Identify which cell holds the provided text, then report its [X, Y] central coordinate. 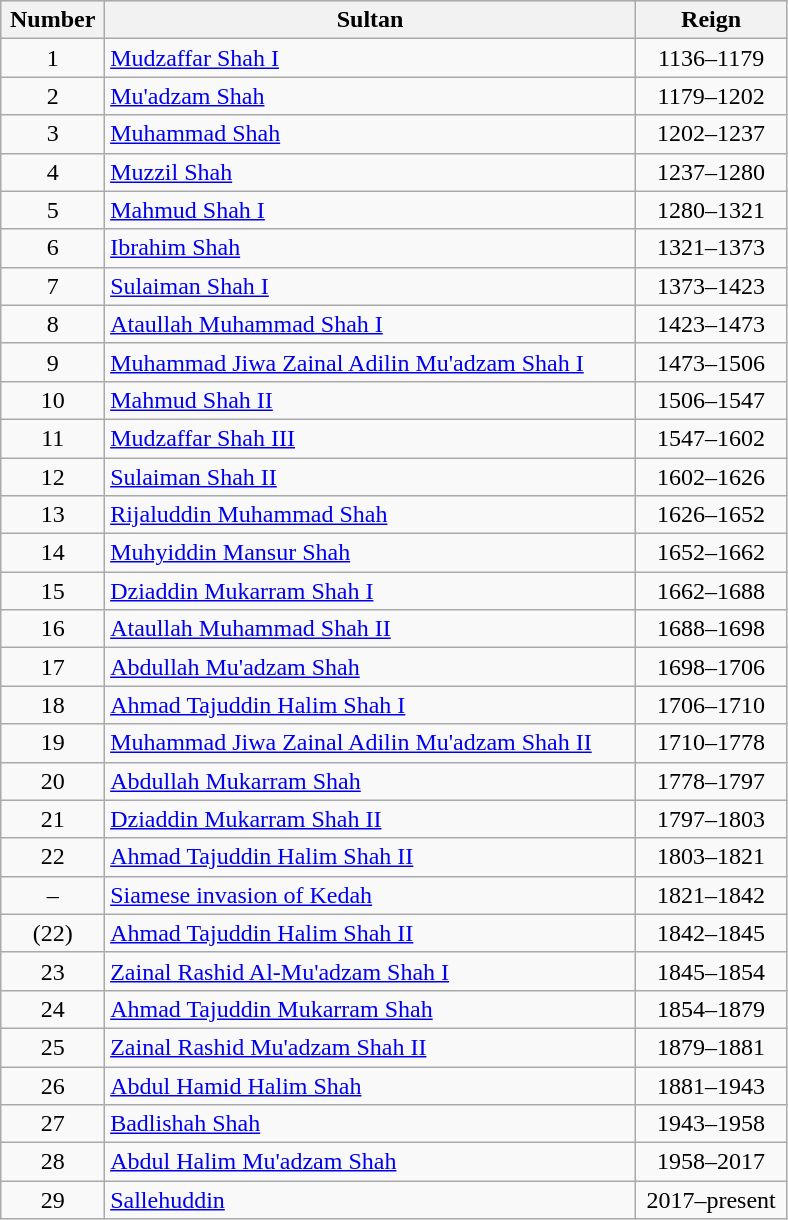
8 [53, 324]
Muhammad Jiwa Zainal Adilin Mu'adzam Shah II [370, 743]
1136–1179 [710, 58]
1423–1473 [710, 324]
27 [53, 1124]
Mu'adzam Shah [370, 96]
Ibrahim Shah [370, 248]
1842–1845 [710, 933]
Mahmud Shah II [370, 400]
14 [53, 553]
1321–1373 [710, 248]
1 [53, 58]
1179–1202 [710, 96]
Siamese invasion of Kedah [370, 895]
Sulaiman Shah I [370, 286]
Ataullah Muhammad Shah I [370, 324]
5 [53, 210]
1943–1958 [710, 1124]
Zainal Rashid Al-Mu'adzam Shah I [370, 971]
1710–1778 [710, 743]
1373–1423 [710, 286]
Muhammad Shah [370, 134]
Zainal Rashid Mu'adzam Shah II [370, 1047]
Dziaddin Mukarram Shah II [370, 819]
16 [53, 629]
Sultan [370, 20]
1797–1803 [710, 819]
1958–2017 [710, 1162]
12 [53, 477]
1778–1797 [710, 781]
1845–1854 [710, 971]
Ataullah Muhammad Shah II [370, 629]
1237–1280 [710, 172]
1821–1842 [710, 895]
Ahmad Tajuddin Halim Shah I [370, 705]
13 [53, 515]
Sallehuddin [370, 1200]
21 [53, 819]
1506–1547 [710, 400]
Mudzaffar Shah III [370, 438]
17 [53, 667]
1879–1881 [710, 1047]
1706–1710 [710, 705]
23 [53, 971]
Badlishah Shah [370, 1124]
Rijaluddin Muhammad Shah [370, 515]
1698–1706 [710, 667]
– [53, 895]
Number [53, 20]
22 [53, 857]
1473–1506 [710, 362]
2 [53, 96]
18 [53, 705]
25 [53, 1047]
11 [53, 438]
1881–1943 [710, 1085]
6 [53, 248]
10 [53, 400]
1202–1237 [710, 134]
1854–1879 [710, 1009]
1662–1688 [710, 591]
28 [53, 1162]
26 [53, 1085]
Abdul Hamid Halim Shah [370, 1085]
(22) [53, 933]
Sulaiman Shah II [370, 477]
1602–1626 [710, 477]
1652–1662 [710, 553]
1803–1821 [710, 857]
Abdullah Mukarram Shah [370, 781]
Reign [710, 20]
Abdul Halim Mu'adzam Shah [370, 1162]
Mahmud Shah I [370, 210]
Muhyiddin Mansur Shah [370, 553]
1626–1652 [710, 515]
Mudzaffar Shah I [370, 58]
15 [53, 591]
1280–1321 [710, 210]
19 [53, 743]
7 [53, 286]
Abdullah Mu'adzam Shah [370, 667]
1688–1698 [710, 629]
Muhammad Jiwa Zainal Adilin Mu'adzam Shah I [370, 362]
Muzzil Shah [370, 172]
9 [53, 362]
1547–1602 [710, 438]
Dziaddin Mukarram Shah I [370, 591]
24 [53, 1009]
20 [53, 781]
2017–present [710, 1200]
4 [53, 172]
29 [53, 1200]
3 [53, 134]
Ahmad Tajuddin Mukarram Shah [370, 1009]
